Return (x, y) of the center of cell containing provided text 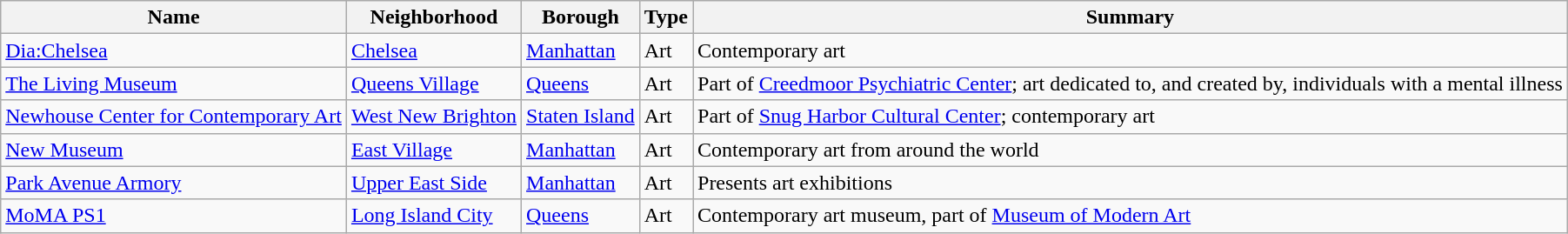
Dia:Chelsea (174, 50)
Name (174, 17)
New Museum (174, 150)
Queens Village (433, 84)
Staten Island (581, 117)
Type (666, 17)
Long Island City (433, 216)
Newhouse Center for Contemporary Art (174, 117)
Part of Snug Harbor Cultural Center; contemporary art (1130, 117)
West New Brighton (433, 117)
Contemporary art museum, part of Museum of Modern Art (1130, 216)
Borough (581, 17)
Upper East Side (433, 183)
Contemporary art from around the world (1130, 150)
Contemporary art (1130, 50)
The Living Museum (174, 84)
Presents art exhibitions (1130, 183)
Part of Creedmoor Psychiatric Center; art dedicated to, and created by, individuals with a mental illness (1130, 84)
Summary (1130, 17)
MoMA PS1 (174, 216)
Park Avenue Armory (174, 183)
Chelsea (433, 50)
East Village (433, 150)
Neighborhood (433, 17)
